Return the (x, y) coordinate for the center point of the cell that contains the specified text.  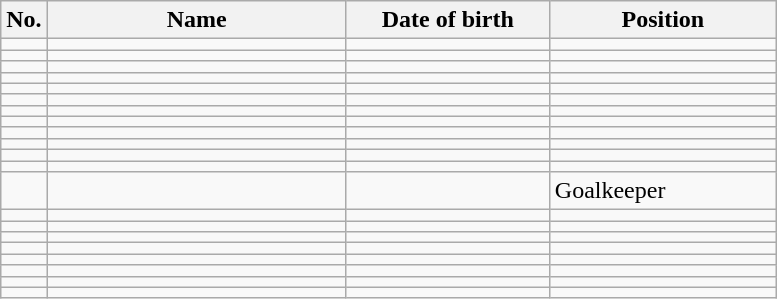
Date of birth (448, 20)
No. (24, 20)
Position (662, 20)
Name (196, 20)
Goalkeeper (662, 191)
